Locate the cell with the specified text and output its [x, y] center coordinate. 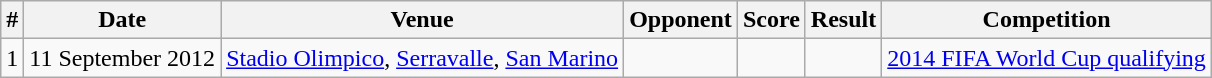
Opponent [681, 20]
Stadio Olimpico, Serravalle, San Marino [422, 58]
Score [771, 20]
Competition [1047, 20]
2014 FIFA World Cup qualifying [1047, 58]
1 [12, 58]
Venue [422, 20]
Date [122, 20]
Result [843, 20]
11 September 2012 [122, 58]
# [12, 20]
